Locate the cell with the specified text and output its (X, Y) center coordinate. 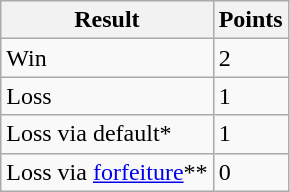
Loss via default* (107, 134)
Loss (107, 96)
0 (250, 172)
Loss via forfeiture** (107, 172)
Points (250, 20)
Win (107, 58)
2 (250, 58)
Result (107, 20)
